Identify which cell holds the provided text, then report its [X, Y] central coordinate. 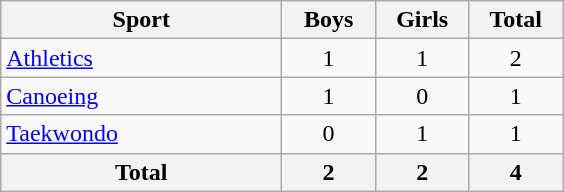
Girls [422, 20]
4 [516, 172]
Canoeing [142, 96]
Athletics [142, 58]
Taekwondo [142, 134]
Sport [142, 20]
Boys [329, 20]
